Identify which cell holds the provided text, then report its (X, Y) central coordinate. 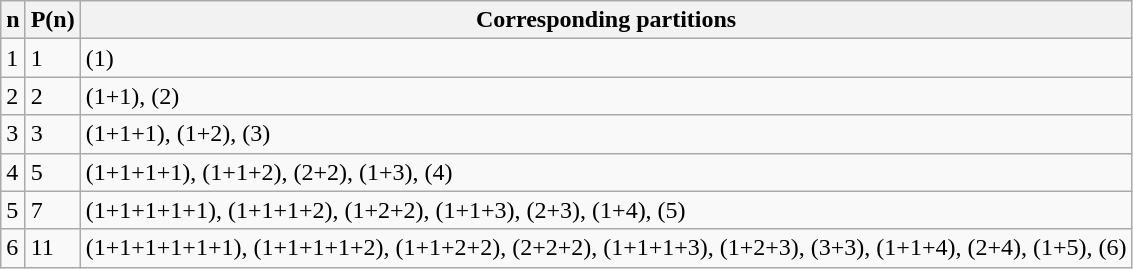
7 (52, 210)
(1) (606, 58)
(1+1+1+1), (1+1+2), (2+2), (1+3), (4) (606, 172)
(1+1), (2) (606, 96)
Corresponding partitions (606, 20)
(1+1+1+1+1), (1+1+1+2), (1+2+2), (1+1+3), (2+3), (1+4), (5) (606, 210)
(1+1+1), (1+2), (3) (606, 134)
n (13, 20)
11 (52, 248)
4 (13, 172)
(1+1+1+1+1+1), (1+1+1+1+2), (1+1+2+2), (2+2+2), (1+1+1+3), (1+2+3), (3+3), (1+1+4), (2+4), (1+5), (6) (606, 248)
6 (13, 248)
P(n) (52, 20)
